Detect which cell encompasses the target text, then output its (x, y) center coordinate. 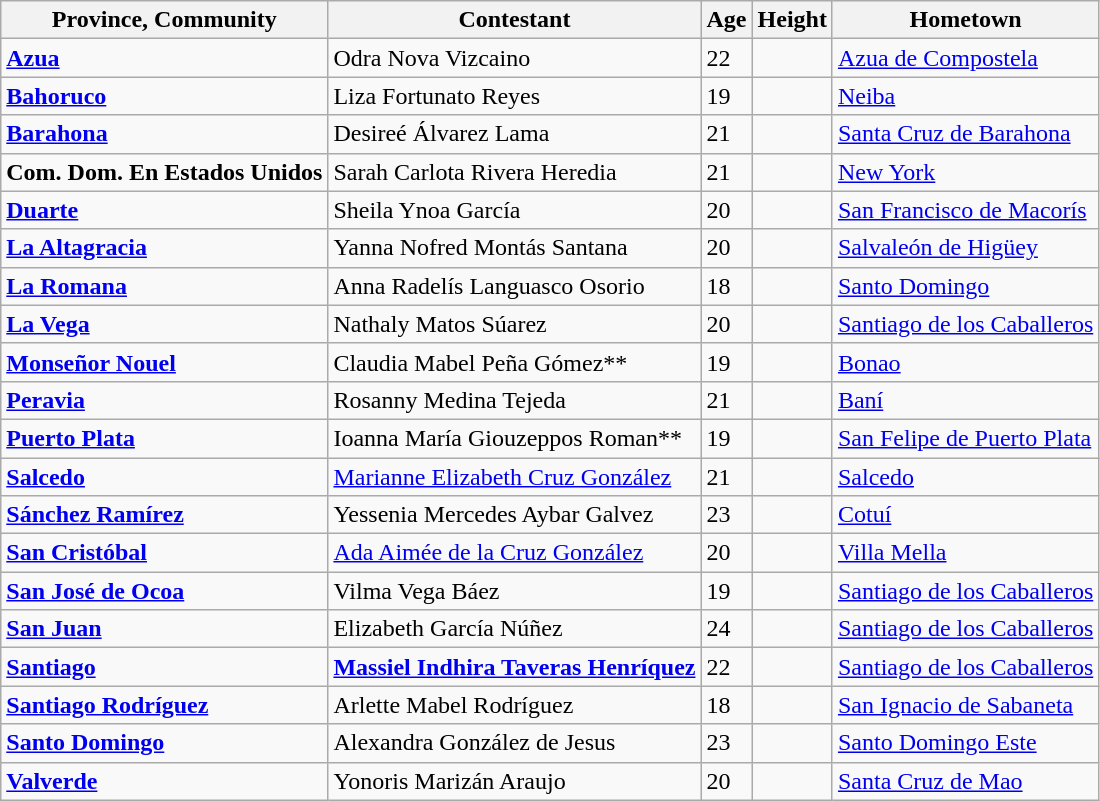
Peravia (164, 400)
Bahoruco (164, 96)
Claudia Mabel Peña Gómez** (514, 362)
Sheila Ynoa García (514, 210)
Santiago Rodríguez (164, 705)
Neiba (965, 96)
Santiago (164, 667)
Yessenia Mercedes Aybar Galvez (514, 515)
Nathaly Matos Súarez (514, 324)
San Cristóbal (164, 553)
Monseñor Nouel (164, 362)
Santa Cruz de Mao (965, 781)
Height (792, 20)
Azua (164, 58)
Barahona (164, 134)
Sarah Carlota Rivera Heredia (514, 172)
Cotuí (965, 515)
Age (726, 20)
San Ignacio de Sabaneta (965, 705)
San Francisco de Macorís (965, 210)
Yonoris Marizán Araujo (514, 781)
Duarte (164, 210)
Vilma Vega Báez (514, 591)
San José de Ocoa (164, 591)
Contestant (514, 20)
Liza Fortunato Reyes (514, 96)
Odra Nova Vizcaino (514, 58)
Com. Dom. En Estados Unidos (164, 172)
Arlette Mabel Rodríguez (514, 705)
Bonao (965, 362)
Yanna Nofred Montás Santana (514, 248)
Azua de Compostela (965, 58)
San Juan (164, 629)
Province, Community (164, 20)
Valverde (164, 781)
Alexandra González de Jesus (514, 743)
Baní (965, 400)
Sánchez Ramírez (164, 515)
New York (965, 172)
Santo Domingo Este (965, 743)
Salvaleón de Higüey (965, 248)
San Felipe de Puerto Plata (965, 438)
Hometown (965, 20)
Elizabeth García Núñez (514, 629)
Ada Aimée de la Cruz González (514, 553)
Marianne Elizabeth Cruz González (514, 477)
Anna Radelís Languasco Osorio (514, 286)
Desireé Álvarez Lama (514, 134)
La Romana (164, 286)
La Vega (164, 324)
Villa Mella (965, 553)
Massiel Indhira Taveras Henríquez (514, 667)
Santa Cruz de Barahona (965, 134)
24 (726, 629)
Ioanna María Giouzeppos Roman** (514, 438)
Rosanny Medina Tejeda (514, 400)
La Altagracia (164, 248)
Puerto Plata (164, 438)
